Search for the cell housing the specified text and yield its [X, Y] center coordinate. 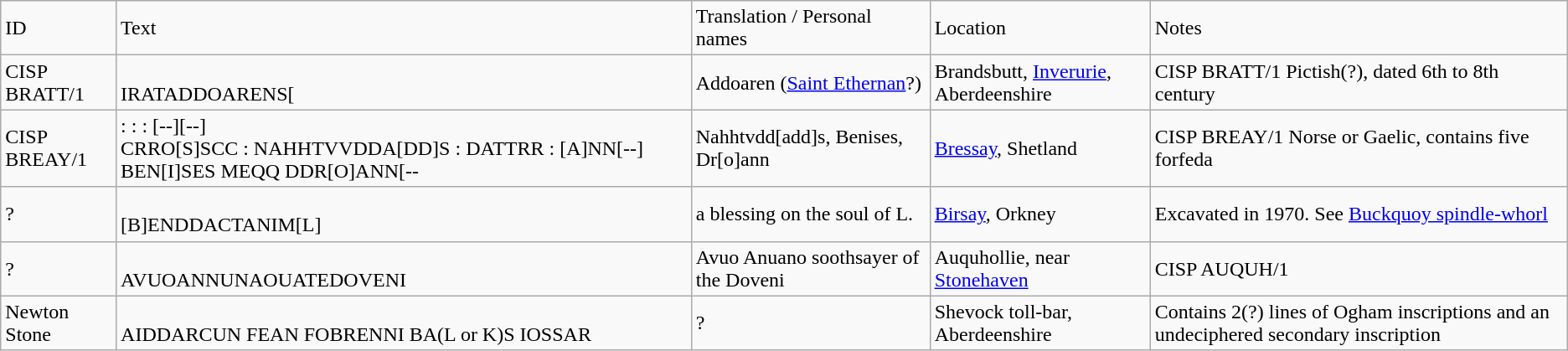
Location [1040, 28]
CISP BRATT/1 [59, 82]
Shevock toll-bar, Aberdeenshire [1040, 323]
Notes [1359, 28]
[B]ENDDACTANIM[L] [404, 214]
Newton Stone [59, 323]
ID [59, 28]
Avuo Anuano soothsayer of the Doveni [811, 268]
Excavated in 1970. See Buckquoy spindle-whorl [1359, 214]
Text [404, 28]
AIDDARCUN FEAN FOBRENNI BA(L or K)S IOSSAR [404, 323]
a blessing on the soul of L. [811, 214]
Nahhtvdd[add]s, Benises, Dr[o]ann [811, 148]
CISP BREAY/1 Norse or Gaelic, contains five forfeda [1359, 148]
CISP BREAY/1 [59, 148]
Auquhollie, near Stonehaven [1040, 268]
IRATADDOARENS[ [404, 82]
AVUOANNUNAOUATEDOVENI [404, 268]
: : : [--][--]CRRO[S]SCC : NAHHTVVDDA[DD]S : DATTRR : [A]NN[--] BEN[I]SES MEQQ DDR[O]ANN[-- [404, 148]
CISP BRATT/1 Pictish(?), dated 6th to 8th century [1359, 82]
CISP AUQUH/1 [1359, 268]
Bressay, Shetland [1040, 148]
Addoaren (Saint Ethernan?) [811, 82]
Translation / Personal names [811, 28]
Contains 2(?) lines of Ogham inscriptions and an undeciphered secondary inscription [1359, 323]
Brandsbutt, Inverurie, Aberdeenshire [1040, 82]
Birsay, Orkney [1040, 214]
